Extract the [x, y] coordinate from the center of the cell holding the provided text.  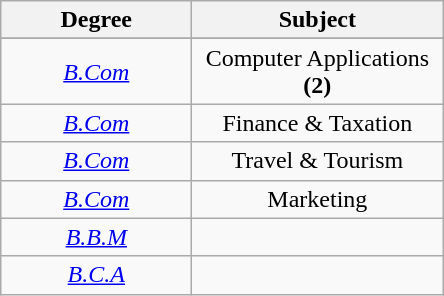
Computer Applications (2) [318, 72]
Subject [318, 20]
Marketing [318, 199]
B.B.M [96, 237]
Travel & Tourism [318, 161]
Degree [96, 20]
Finance & Taxation [318, 123]
B.C.A [96, 275]
